Provide the (x, y) coordinate of the cell's center where the given text is located.  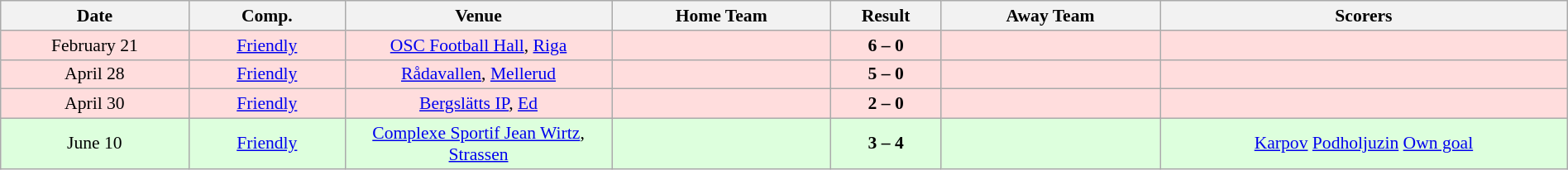
June 10 (94, 144)
5 – 0 (887, 74)
April 30 (94, 104)
Date (94, 16)
April 28 (94, 74)
6 – 0 (887, 45)
2 – 0 (887, 104)
Home Team (721, 16)
February 21 (94, 45)
Away Team (1050, 16)
OSC Football Hall, Riga (479, 45)
Rådavallen, Mellerud (479, 74)
Result (887, 16)
Scorers (1365, 16)
Complexe Sportif Jean Wirtz, Strassen (479, 144)
Bergslätts IP, Ed (479, 104)
Comp. (266, 16)
Karpov Podholjuzin Own goal (1365, 144)
3 – 4 (887, 144)
Venue (479, 16)
